Detect which cell encompasses the target text, then output its [x, y] center coordinate. 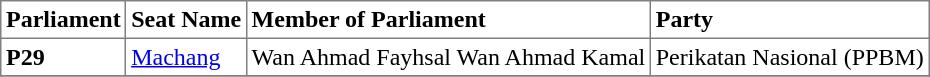
P29 [64, 57]
Seat Name [186, 20]
Wan Ahmad Fayhsal Wan Ahmad Kamal [448, 57]
Party [789, 20]
Member of Parliament [448, 20]
Machang [186, 57]
Parliament [64, 20]
Perikatan Nasional (PPBM) [789, 57]
